Return (X, Y) of the center of cell containing provided text 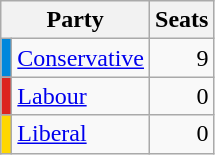
Seats (182, 20)
9 (182, 58)
Conservative (81, 58)
Labour (81, 96)
Liberal (81, 134)
Party (76, 20)
